Provide the (x, y) coordinate of the cell's center where the given text is located.  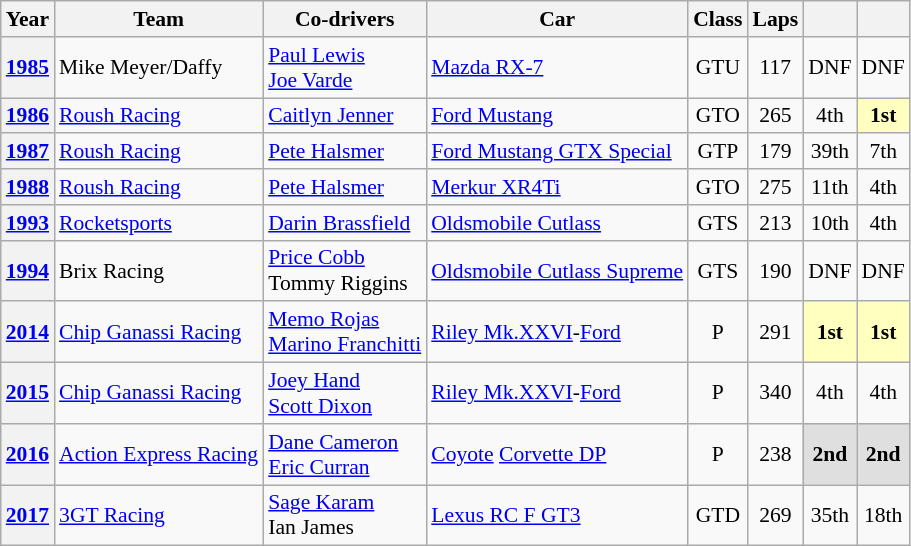
GTP (718, 152)
1987 (28, 152)
Joey Hand Scott Dixon (344, 394)
Ford Mustang (557, 116)
Class (718, 19)
Mazda RX-7 (557, 68)
1993 (28, 223)
1988 (28, 187)
7th (884, 152)
Mike Meyer/Daffy (158, 68)
Co-drivers (344, 19)
11th (830, 187)
Brix Racing (158, 270)
Merkur XR4Ti (557, 187)
Laps (775, 19)
Oldsmobile Cutlass (557, 223)
Lexus RC F GT3 (557, 516)
Rocketsports (158, 223)
269 (775, 516)
2014 (28, 332)
39th (830, 152)
Oldsmobile Cutlass Supreme (557, 270)
Memo Rojas Marino Franchitti (344, 332)
Paul Lewis Joe Varde (344, 68)
291 (775, 332)
2015 (28, 394)
Darin Brassfield (344, 223)
Sage Karam Ian James (344, 516)
117 (775, 68)
Car (557, 19)
340 (775, 394)
GTD (718, 516)
Action Express Racing (158, 454)
265 (775, 116)
1986 (28, 116)
Price Cobb Tommy Riggins (344, 270)
Caitlyn Jenner (344, 116)
18th (884, 516)
2017 (28, 516)
275 (775, 187)
179 (775, 152)
2016 (28, 454)
190 (775, 270)
Ford Mustang GTX Special (557, 152)
Dane Cameron Eric Curran (344, 454)
3GT Racing (158, 516)
35th (830, 516)
Year (28, 19)
Coyote Corvette DP (557, 454)
213 (775, 223)
GTU (718, 68)
238 (775, 454)
Team (158, 19)
1985 (28, 68)
1994 (28, 270)
10th (830, 223)
